Find where the given text appears and provide that cell's center as (x, y) coordinate. 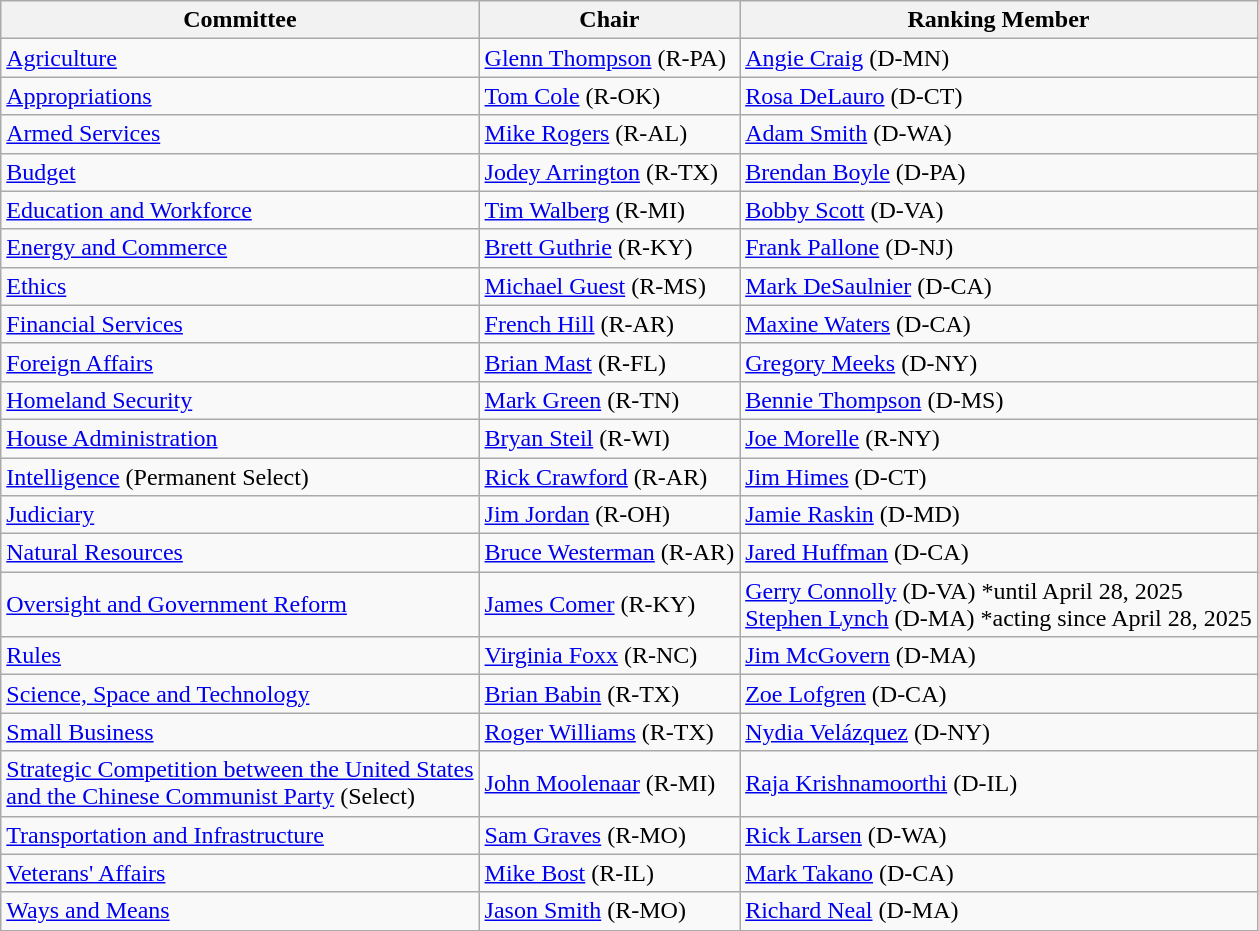
Rick Crawford (R-AR) (610, 477)
Gerry Connolly (D-VA) *until April 28, 2025Stephen Lynch (D-MA) *acting since April 28, 2025 (999, 604)
Jodey Arrington (R-TX) (610, 172)
Natural Resources (240, 553)
Jim McGovern (D-MA) (999, 656)
Small Business (240, 732)
Jared Huffman (D-CA) (999, 553)
Raja Krishnamoorthi (D-IL) (999, 784)
Armed Services (240, 134)
Sam Graves (R-MO) (610, 835)
French Hill (R-AR) (610, 324)
Chair (610, 20)
Gregory Meeks (D-NY) (999, 362)
Brett Guthrie (R-KY) (610, 248)
Homeland Security (240, 400)
Maxine Waters (D-CA) (999, 324)
Adam Smith (D-WA) (999, 134)
Glenn Thompson (R-PA) (610, 58)
Richard Neal (D-MA) (999, 911)
Education and Workforce (240, 210)
Joe Morelle (R-NY) (999, 438)
Committee (240, 20)
Energy and Commerce (240, 248)
Transportation and Infrastructure (240, 835)
Intelligence (Permanent Select) (240, 477)
Bruce Westerman (R-AR) (610, 553)
Brendan Boyle (D-PA) (999, 172)
Virginia Foxx (R-NC) (610, 656)
Veterans' Affairs (240, 873)
Nydia Velázquez (D-NY) (999, 732)
Appropriations (240, 96)
Rules (240, 656)
Brian Babin (R-TX) (610, 694)
Bryan Steil (R-WI) (610, 438)
Bobby Scott (D-VA) (999, 210)
Mark Green (R-TN) (610, 400)
Science, Space and Technology (240, 694)
Judiciary (240, 515)
Rosa DeLauro (D-CT) (999, 96)
Tim Walberg (R-MI) (610, 210)
Bennie Thompson (D-MS) (999, 400)
Tom Cole (R-OK) (610, 96)
Zoe Lofgren (D-CA) (999, 694)
Mark DeSaulnier (D-CA) (999, 286)
Brian Mast (R-FL) (610, 362)
Strategic Competition between the United Statesand the Chinese Communist Party (Select) (240, 784)
Budget (240, 172)
Angie Craig (D-MN) (999, 58)
Jim Himes (D-CT) (999, 477)
Mike Bost (R-IL) (610, 873)
Jason Smith (R-MO) (610, 911)
Roger Williams (R-TX) (610, 732)
Jamie Raskin (D-MD) (999, 515)
Mike Rogers (R-AL) (610, 134)
James Comer (R-KY) (610, 604)
Mark Takano (D-CA) (999, 873)
Jim Jordan (R-OH) (610, 515)
Rick Larsen (D-WA) (999, 835)
Ranking Member (999, 20)
John Moolenaar (R-MI) (610, 784)
Michael Guest (R-MS) (610, 286)
Foreign Affairs (240, 362)
Financial Services (240, 324)
Agriculture (240, 58)
House Administration (240, 438)
Ways and Means (240, 911)
Ethics (240, 286)
Oversight and Government Reform (240, 604)
Frank Pallone (D-NJ) (999, 248)
